Return (X, Y) of the center of cell containing provided text 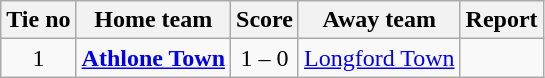
Home team (153, 20)
Away team (379, 20)
1 (38, 58)
Score (265, 20)
Report (502, 20)
Longford Town (379, 58)
1 – 0 (265, 58)
Tie no (38, 20)
Athlone Town (153, 58)
